Scan for the cell matching the given text and deliver its [x, y] coordinate at center. 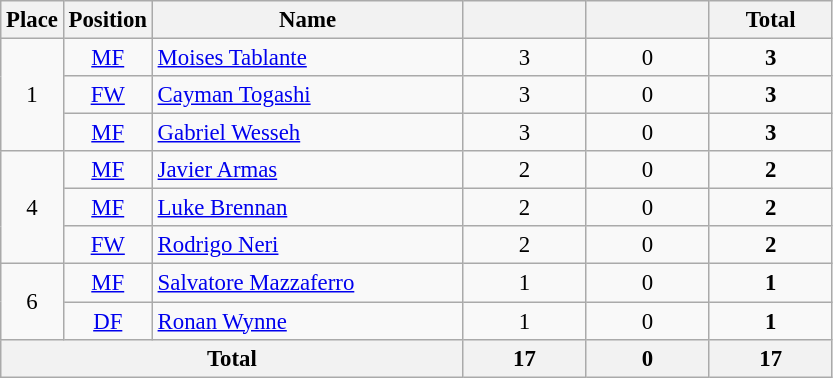
Gabriel Wesseh [308, 133]
6 [32, 302]
Name [308, 20]
Salvatore Mazzaferro [308, 283]
DF [108, 321]
Place [32, 20]
4 [32, 208]
Luke Brennan [308, 208]
Rodrigo Neri [308, 245]
Position [108, 20]
Moises Tablante [308, 58]
Cayman Togashi [308, 95]
Javier Armas [308, 170]
Ronan Wynne [308, 321]
